Return [x, y] of the center of cell containing provided text 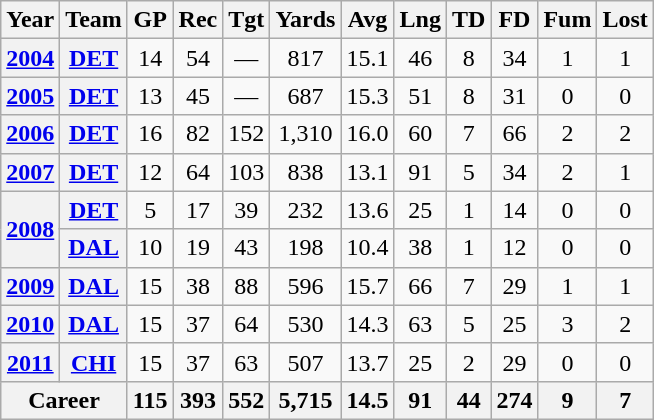
274 [514, 400]
15.1 [368, 58]
43 [246, 248]
103 [246, 172]
Tgt [246, 20]
Avg [368, 20]
TD [468, 20]
2005 [30, 96]
14.5 [368, 400]
152 [246, 134]
552 [246, 400]
14.3 [368, 324]
507 [306, 362]
51 [420, 96]
Team [94, 20]
16 [150, 134]
15.7 [368, 286]
838 [306, 172]
13.1 [368, 172]
GP [150, 20]
16.0 [368, 134]
13.7 [368, 362]
2004 [30, 58]
10.4 [368, 248]
88 [246, 286]
54 [198, 58]
198 [306, 248]
CHI [94, 362]
13.6 [368, 210]
2007 [30, 172]
46 [420, 58]
31 [514, 96]
45 [198, 96]
5,715 [306, 400]
19 [198, 248]
10 [150, 248]
39 [246, 210]
2009 [30, 286]
FD [514, 20]
60 [420, 134]
596 [306, 286]
232 [306, 210]
393 [198, 400]
Yards [306, 20]
2010 [30, 324]
Lng [420, 20]
2008 [30, 229]
2011 [30, 362]
82 [198, 134]
2006 [30, 134]
Career [64, 400]
13 [150, 96]
817 [306, 58]
Fum [568, 20]
Rec [198, 20]
17 [198, 210]
530 [306, 324]
15.3 [368, 96]
44 [468, 400]
1,310 [306, 134]
Lost [625, 20]
9 [568, 400]
115 [150, 400]
Year [30, 20]
687 [306, 96]
3 [568, 324]
